Capture the cell that displays the provided text and extract its (X, Y) central coordinate. 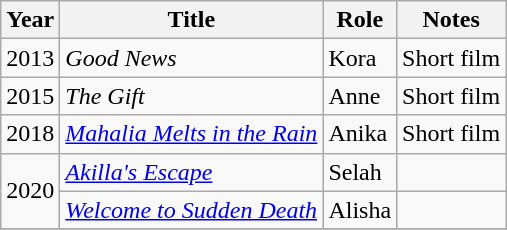
Welcome to Sudden Death (192, 210)
The Gift (192, 96)
Anne (360, 96)
Year (30, 20)
Alisha (360, 210)
Notes (452, 20)
Good News (192, 58)
Selah (360, 172)
Akilla's Escape (192, 172)
2018 (30, 134)
2013 (30, 58)
Kora (360, 58)
2015 (30, 96)
2020 (30, 191)
Mahalia Melts in the Rain (192, 134)
Role (360, 20)
Title (192, 20)
Anika (360, 134)
